Return [X, Y] of the center of cell containing provided text 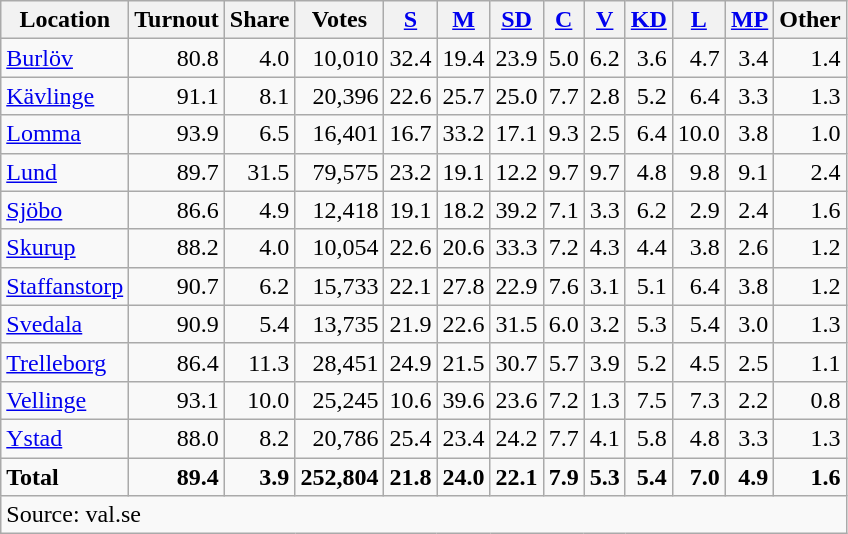
Total [65, 477]
39.2 [516, 210]
86.6 [177, 210]
33.2 [464, 134]
89.7 [177, 172]
23.6 [516, 400]
7.9 [564, 477]
Svedala [65, 324]
4.3 [604, 248]
4.7 [698, 58]
L [698, 20]
Kävlinge [65, 96]
25.4 [410, 438]
Staffanstorp [65, 286]
Turnout [177, 20]
C [564, 20]
24.0 [464, 477]
27.8 [464, 286]
7.1 [564, 210]
10.6 [410, 400]
80.8 [177, 58]
21.9 [410, 324]
9.1 [749, 172]
3.4 [749, 58]
7.5 [648, 400]
39.6 [464, 400]
Trelleborg [65, 362]
16,401 [340, 134]
6.0 [564, 324]
32.4 [410, 58]
21.8 [410, 477]
5.1 [648, 286]
86.4 [177, 362]
2.2 [749, 400]
Lund [65, 172]
V [604, 20]
2.8 [604, 96]
Sjöbo [65, 210]
Ystad [65, 438]
7.3 [698, 400]
15,733 [340, 286]
23.9 [516, 58]
4.4 [648, 248]
7.6 [564, 286]
11.3 [260, 362]
88.0 [177, 438]
88.2 [177, 248]
3.6 [648, 58]
90.9 [177, 324]
25.0 [516, 96]
4.5 [698, 362]
79,575 [340, 172]
23.4 [464, 438]
3.2 [604, 324]
Share [260, 20]
12,418 [340, 210]
93.1 [177, 400]
8.2 [260, 438]
1.0 [810, 134]
90.7 [177, 286]
28,451 [340, 362]
33.3 [516, 248]
30.7 [516, 362]
2.9 [698, 210]
252,804 [340, 477]
6.5 [260, 134]
Skurup [65, 248]
25,245 [340, 400]
S [410, 20]
1.1 [810, 362]
4.1 [604, 438]
20,396 [340, 96]
10,054 [340, 248]
24.9 [410, 362]
12.2 [516, 172]
KD [648, 20]
Votes [340, 20]
5.0 [564, 58]
93.9 [177, 134]
8.1 [260, 96]
91.1 [177, 96]
7.0 [698, 477]
0.8 [810, 400]
M [464, 20]
20,786 [340, 438]
MP [749, 20]
10,010 [340, 58]
23.2 [410, 172]
13,735 [340, 324]
1.4 [810, 58]
5.8 [648, 438]
5.7 [564, 362]
24.2 [516, 438]
Burlöv [65, 58]
2.6 [749, 248]
Source: val.se [424, 515]
21.5 [464, 362]
9.8 [698, 172]
Lomma [65, 134]
89.4 [177, 477]
3.1 [604, 286]
19.4 [464, 58]
Vellinge [65, 400]
Location [65, 20]
17.1 [516, 134]
SD [516, 20]
20.6 [464, 248]
9.3 [564, 134]
3.0 [749, 324]
16.7 [410, 134]
18.2 [464, 210]
Other [810, 20]
22.9 [516, 286]
25.7 [464, 96]
